From the cell containing the given text, extract its center point as [x, y] coordinate. 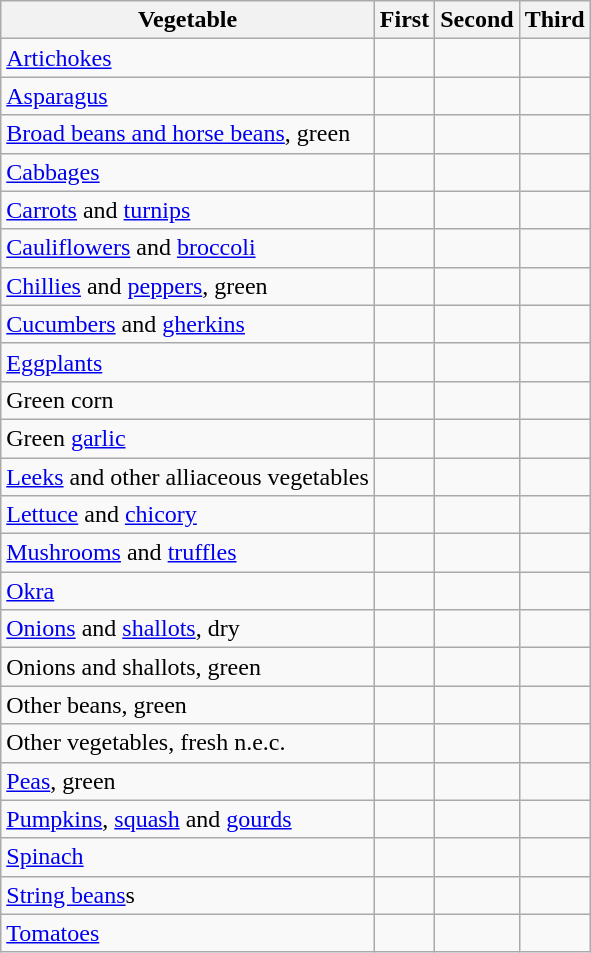
Pumpkins, squash and gourds [188, 819]
Tomatoes [188, 933]
Leeks and other alliaceous vegetables [188, 477]
Carrots and turnips [188, 210]
Chillies and peppers, green [188, 286]
Green corn [188, 400]
Cucumbers and gherkins [188, 324]
First [404, 20]
Okra [188, 591]
Second [477, 20]
Mushrooms and truffles [188, 553]
Lettuce and chicory [188, 515]
Spinach [188, 857]
Third [554, 20]
Eggplants [188, 362]
Broad beans and horse beans, green [188, 134]
Other vegetables, fresh n.e.c. [188, 743]
Other beans, green [188, 705]
Peas, green [188, 781]
Green garlic [188, 438]
Asparagus [188, 96]
String beanss [188, 895]
Onions and shallots, dry [188, 629]
Vegetable [188, 20]
Artichokes [188, 58]
Cauliflowers and broccoli [188, 248]
Onions and shallots, green [188, 667]
Cabbages [188, 172]
